Identify which cell holds the provided text, then report its (x, y) central coordinate. 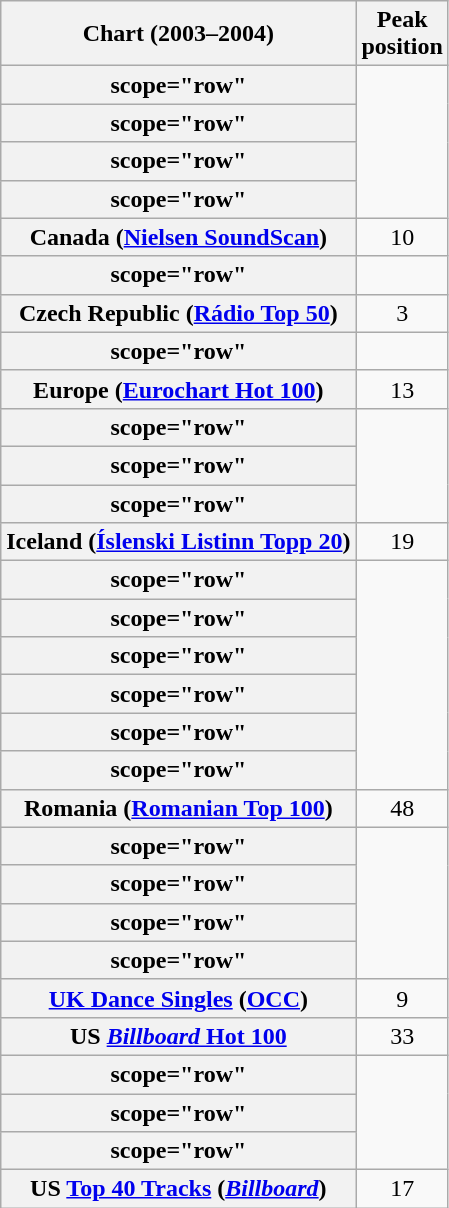
UK Dance Singles (OCC) (178, 998)
US Billboard Hot 100 (178, 1036)
10 (402, 237)
Romania (Romanian Top 100) (178, 808)
Iceland (Íslenski Listinn Topp 20) (178, 542)
48 (402, 808)
33 (402, 1036)
Peakposition (402, 34)
19 (402, 542)
17 (402, 1189)
Czech Republic (Rádio Top 50) (178, 313)
Chart (2003–2004) (178, 34)
3 (402, 313)
Europe (Eurochart Hot 100) (178, 389)
9 (402, 998)
Canada (Nielsen SoundScan) (178, 237)
13 (402, 389)
US Top 40 Tracks (Billboard) (178, 1189)
